Return (x, y) of the center of cell containing provided text 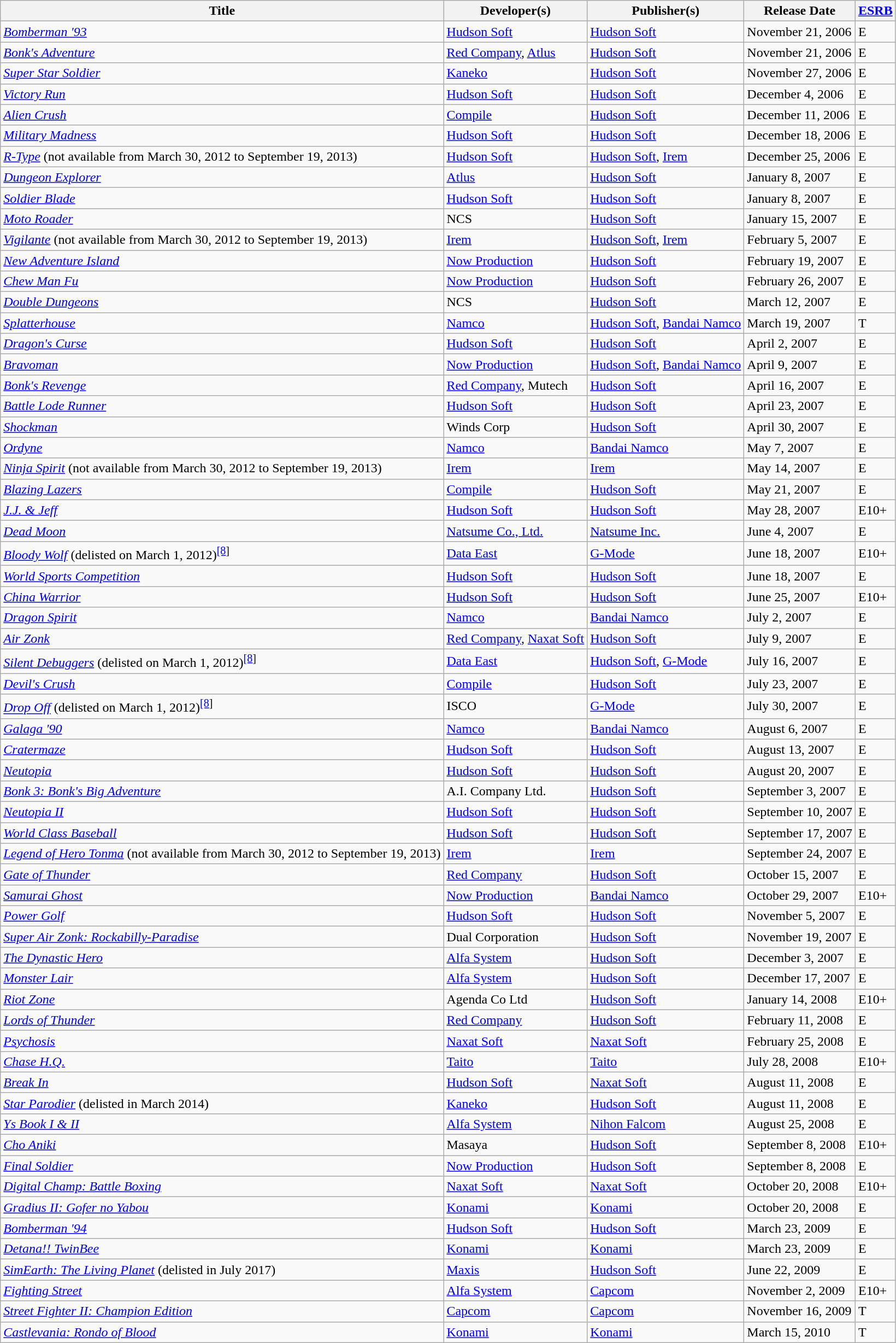
SimEarth: The Living Planet (delisted in July 2017) (222, 1270)
Silent Debuggers (delisted on March 1, 2012)[8] (222, 661)
July 2, 2007 (800, 618)
April 23, 2007 (800, 406)
December 25, 2006 (800, 156)
January 15, 2007 (800, 219)
December 11, 2006 (800, 115)
December 18, 2006 (800, 136)
Cratermaze (222, 749)
February 5, 2007 (800, 239)
Bomberman '94 (222, 1228)
Blazing Lazers (222, 489)
March 12, 2007 (800, 302)
March 15, 2010 (800, 1332)
September 3, 2007 (800, 791)
August 6, 2007 (800, 729)
Break In (222, 1082)
Ys Book I & II (222, 1124)
Dead Moon (222, 531)
Samurai Ghost (222, 895)
July 16, 2007 (800, 661)
November 27, 2006 (800, 73)
October 15, 2007 (800, 875)
November 19, 2007 (800, 937)
World Sports Competition (222, 576)
China Warrior (222, 597)
World Class Baseball (222, 833)
Super Star Soldier (222, 73)
May 14, 2007 (800, 468)
November 2, 2009 (800, 1291)
Street Fighter II: Champion Edition (222, 1311)
Masaya (516, 1145)
August 25, 2008 (800, 1124)
Neutopia (222, 770)
April 2, 2007 (800, 344)
A.I. Company Ltd. (516, 791)
June 25, 2007 (800, 597)
J.J. & Jeff (222, 510)
July 28, 2008 (800, 1062)
Vigilante (not available from March 30, 2012 to September 19, 2013) (222, 239)
Dungeon Explorer (222, 177)
Dual Corporation (516, 937)
Super Air Zonk: Rockabilly-Paradise (222, 937)
Red Company, Naxat Soft (516, 638)
April 30, 2007 (800, 427)
Natsume Inc. (665, 531)
April 9, 2007 (800, 365)
December 3, 2007 (800, 958)
July 23, 2007 (800, 684)
Chew Man Fu (222, 281)
December 17, 2007 (800, 978)
Dragon Spirit (222, 618)
Developer(s) (516, 11)
ISCO (516, 706)
Final Soldier (222, 1166)
October 29, 2007 (800, 895)
Natsume Co., Ltd. (516, 531)
Title (222, 11)
Bonk 3: Bonk's Big Adventure (222, 791)
Shockman (222, 427)
April 16, 2007 (800, 385)
September 10, 2007 (800, 812)
Double Dungeons (222, 302)
February 26, 2007 (800, 281)
November 5, 2007 (800, 916)
Bomberman '93 (222, 32)
Air Zonk (222, 638)
Gradius II: Gofer no Yabou (222, 1207)
Victory Run (222, 94)
Publisher(s) (665, 11)
May 21, 2007 (800, 489)
Nihon Falcom (665, 1124)
Drop Off (delisted on March 1, 2012)[8] (222, 706)
March 19, 2007 (800, 323)
Cho Aniki (222, 1145)
The Dynastic Hero (222, 958)
Galaga '90 (222, 729)
Star Parodier (delisted in March 2014) (222, 1103)
Winds Corp (516, 427)
Moto Roader (222, 219)
Alien Crush (222, 115)
Bloody Wolf (delisted on March 1, 2012)[8] (222, 553)
July 9, 2007 (800, 638)
May 28, 2007 (800, 510)
June 4, 2007 (800, 531)
Psychosis (222, 1041)
December 4, 2006 (800, 94)
Military Madness (222, 136)
Riot Zone (222, 999)
Gate of Thunder (222, 875)
Ordyne (222, 448)
Bonk's Adventure (222, 52)
Devil's Crush (222, 684)
New Adventure Island (222, 261)
February 11, 2008 (800, 1020)
Splatterhouse (222, 323)
Bravoman (222, 365)
July 30, 2007 (800, 706)
Castlevania: Rondo of Blood (222, 1332)
Soldier Blade (222, 198)
R-Type (not available from March 30, 2012 to September 19, 2013) (222, 156)
Agenda Co Ltd (516, 999)
February 25, 2008 (800, 1041)
Red Company, Atlus (516, 52)
Digital Champ: Battle Boxing (222, 1187)
August 20, 2007 (800, 770)
February 19, 2007 (800, 261)
June 22, 2009 (800, 1270)
Neutopia II (222, 812)
Maxis (516, 1270)
Release Date (800, 11)
Power Golf (222, 916)
Fighting Street (222, 1291)
Detana!! TwinBee (222, 1249)
Red Company, Mutech (516, 385)
January 14, 2008 (800, 999)
Dragon's Curse (222, 344)
September 24, 2007 (800, 854)
Lords of Thunder (222, 1020)
November 16, 2009 (800, 1311)
Chase H.Q. (222, 1062)
Ninja Spirit (not available from March 30, 2012 to September 19, 2013) (222, 468)
ESRB (875, 11)
Atlus (516, 177)
Bonk's Revenge (222, 385)
Hudson Soft, G-Mode (665, 661)
Battle Lode Runner (222, 406)
August 13, 2007 (800, 749)
Legend of Hero Tonma (not available from March 30, 2012 to September 19, 2013) (222, 854)
September 17, 2007 (800, 833)
May 7, 2007 (800, 448)
Monster Lair (222, 978)
